Return [X, Y] of the center of cell containing provided text 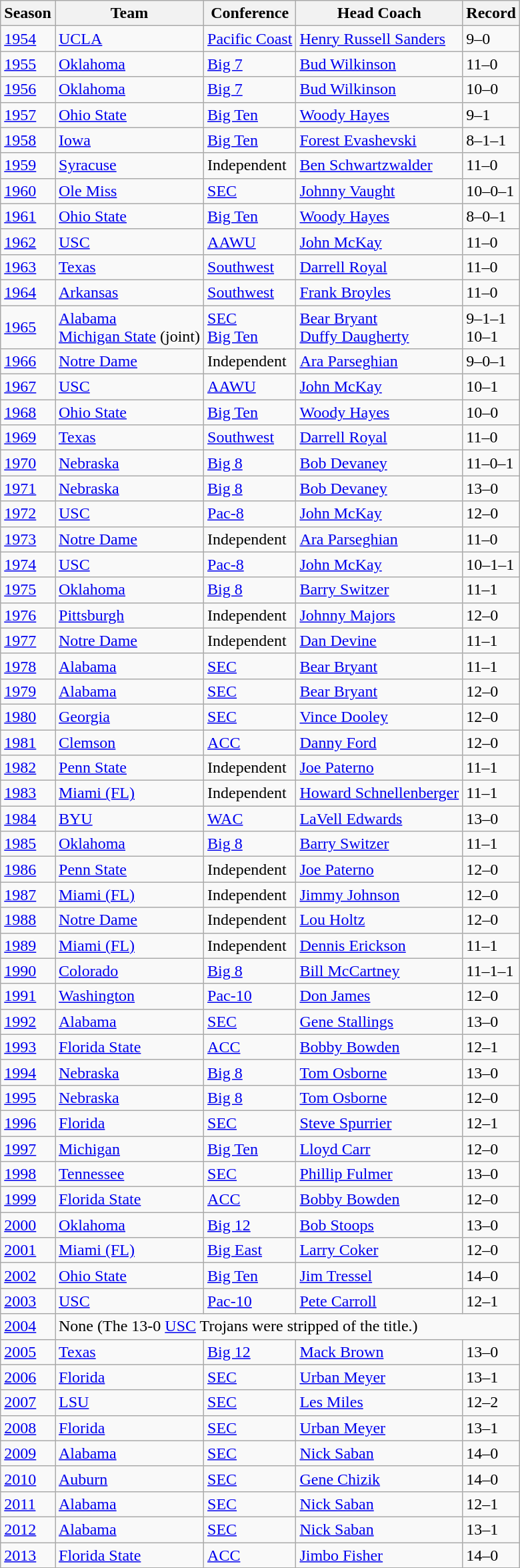
Tennessee [129, 1174]
2003 [28, 1301]
12–2 [491, 1403]
1955 [28, 64]
1966 [28, 362]
1963 [28, 267]
10–1–1 [491, 564]
9–1–1 10–1 [491, 327]
Ben Schwartzwalder [379, 165]
1982 [28, 768]
WAC [250, 819]
1983 [28, 793]
Bear Bryant Duffy Daugherty [379, 327]
1961 [28, 216]
2012 [28, 1529]
8–1–1 [491, 140]
8–0–1 [491, 216]
Iowa [129, 140]
1998 [28, 1174]
Lloyd Carr [379, 1148]
Big East [250, 1250]
Colorado [129, 971]
2005 [28, 1352]
Larry Coker [379, 1250]
1996 [28, 1123]
2004 [28, 1326]
Pete Carroll [379, 1301]
1981 [28, 743]
1978 [28, 666]
Alabama Michigan State (joint) [129, 327]
Dan Devine [379, 641]
1999 [28, 1200]
1954 [28, 39]
2010 [28, 1479]
1962 [28, 242]
Season [28, 13]
None (The 13-0 USC Trojans were stripped of the title.) [287, 1326]
1964 [28, 292]
Mack Brown [379, 1352]
1971 [28, 488]
1968 [28, 412]
2000 [28, 1225]
1977 [28, 641]
1960 [28, 191]
1970 [28, 463]
Georgia [129, 717]
Les Miles [379, 1403]
1974 [28, 564]
1991 [28, 996]
11–1–1 [491, 971]
1957 [28, 115]
1976 [28, 615]
Arkansas [129, 292]
Team [129, 13]
Johnny Majors [379, 615]
1997 [28, 1148]
Jimbo Fisher [379, 1555]
9–0–1 [491, 362]
LSU [129, 1403]
2008 [28, 1428]
Jim Tressel [379, 1276]
Johnny Vaught [379, 191]
1956 [28, 89]
1965 [28, 327]
1967 [28, 387]
Lou Holtz [379, 920]
1958 [28, 140]
LaVell Edwards [379, 819]
Head Coach [379, 13]
Clemson [129, 743]
1987 [28, 895]
1986 [28, 869]
Howard Schnellenberger [379, 793]
1959 [28, 165]
UCLA [129, 39]
10–0–1 [491, 191]
Gene Chizik [379, 1479]
Bob Stoops [379, 1225]
Michigan [129, 1148]
Phillip Fulmer [379, 1174]
1993 [28, 1047]
2013 [28, 1555]
Jimmy Johnson [379, 895]
2007 [28, 1403]
2001 [28, 1250]
1984 [28, 819]
10–1 [491, 387]
Washington [129, 996]
Forest Evashevski [379, 140]
Pacific Coast [250, 39]
1972 [28, 514]
1969 [28, 438]
Pittsburgh [129, 615]
BYU [129, 819]
9–1 [491, 115]
Auburn [129, 1479]
Don James [379, 996]
2009 [28, 1453]
1992 [28, 1022]
Ole Miss [129, 191]
1980 [28, 717]
2006 [28, 1377]
1975 [28, 590]
1995 [28, 1098]
9–0 [491, 39]
1979 [28, 691]
Henry Russell Sanders [379, 39]
SEC Big Ten [250, 327]
Danny Ford [379, 743]
Dennis Erickson [379, 945]
1973 [28, 539]
1989 [28, 945]
1994 [28, 1072]
2011 [28, 1504]
Frank Broyles [379, 292]
1990 [28, 971]
Record [491, 13]
Conference [250, 13]
1988 [28, 920]
Bill McCartney [379, 971]
Steve Spurrier [379, 1123]
Gene Stallings [379, 1022]
Vince Dooley [379, 717]
Syracuse [129, 165]
11–0–1 [491, 463]
1985 [28, 844]
2002 [28, 1276]
